Find where the given text appears and provide that cell's center as [x, y] coordinate. 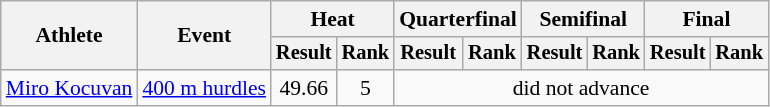
Quarterfinal [458, 19]
5 [366, 88]
Heat [332, 19]
400 m hurdles [204, 88]
Miro Kocuvan [70, 88]
49.66 [304, 88]
Event [204, 36]
Final [706, 19]
Athlete [70, 36]
Semifinal [584, 19]
did not advance [581, 88]
